Identify which cell holds the provided text, then report its [x, y] central coordinate. 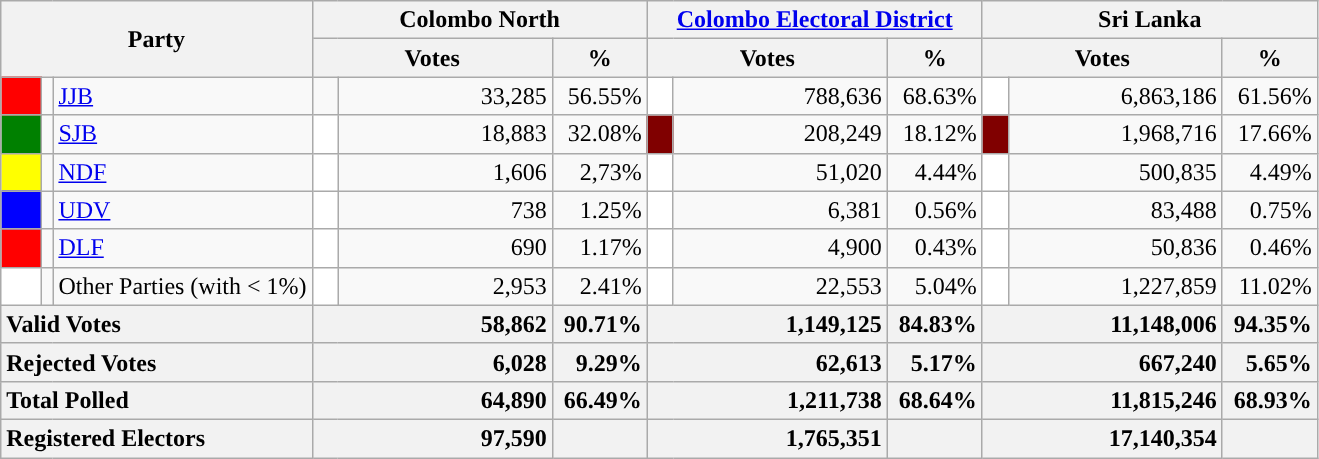
0.75% [1270, 210]
1,606 [445, 172]
94.35% [1270, 324]
208,249 [780, 134]
Rejected Votes [156, 362]
84.83% [934, 324]
97,590 [432, 438]
2,953 [445, 286]
6,381 [780, 210]
62,613 [767, 362]
DLF [182, 248]
51,020 [780, 172]
18.12% [934, 134]
Total Polled [156, 400]
5.17% [934, 362]
4.49% [1270, 172]
6,028 [432, 362]
1,227,859 [1115, 286]
0.43% [934, 248]
17.66% [1270, 134]
58,862 [432, 324]
SJB [182, 134]
66.49% [600, 400]
50,836 [1115, 248]
667,240 [1102, 362]
Sri Lanka [1150, 20]
22,553 [780, 286]
738 [445, 210]
788,636 [780, 96]
18,883 [445, 134]
1.17% [600, 248]
NDF [182, 172]
56.55% [600, 96]
Party [156, 39]
Valid Votes [156, 324]
1,968,716 [1115, 134]
33,285 [445, 96]
Registered Electors [156, 438]
17,140,354 [1102, 438]
0.56% [934, 210]
11,148,006 [1102, 324]
1,211,738 [767, 400]
690 [445, 248]
9.29% [600, 362]
JJB [182, 96]
68.63% [934, 96]
Colombo North [480, 20]
4.44% [934, 172]
68.64% [934, 400]
1.25% [600, 210]
64,890 [432, 400]
83,488 [1115, 210]
90.71% [600, 324]
Colombo Electoral District [814, 20]
61.56% [1270, 96]
68.93% [1270, 400]
1,765,351 [767, 438]
6,863,186 [1115, 96]
Other Parties (with < 1%) [182, 286]
11.02% [1270, 286]
2,73% [600, 172]
UDV [182, 210]
0.46% [1270, 248]
11,815,246 [1102, 400]
1,149,125 [767, 324]
2.41% [600, 286]
32.08% [600, 134]
500,835 [1115, 172]
5.04% [934, 286]
4,900 [780, 248]
5.65% [1270, 362]
